For the text-containing cell, return its midpoint in [X, Y] coordinate format. 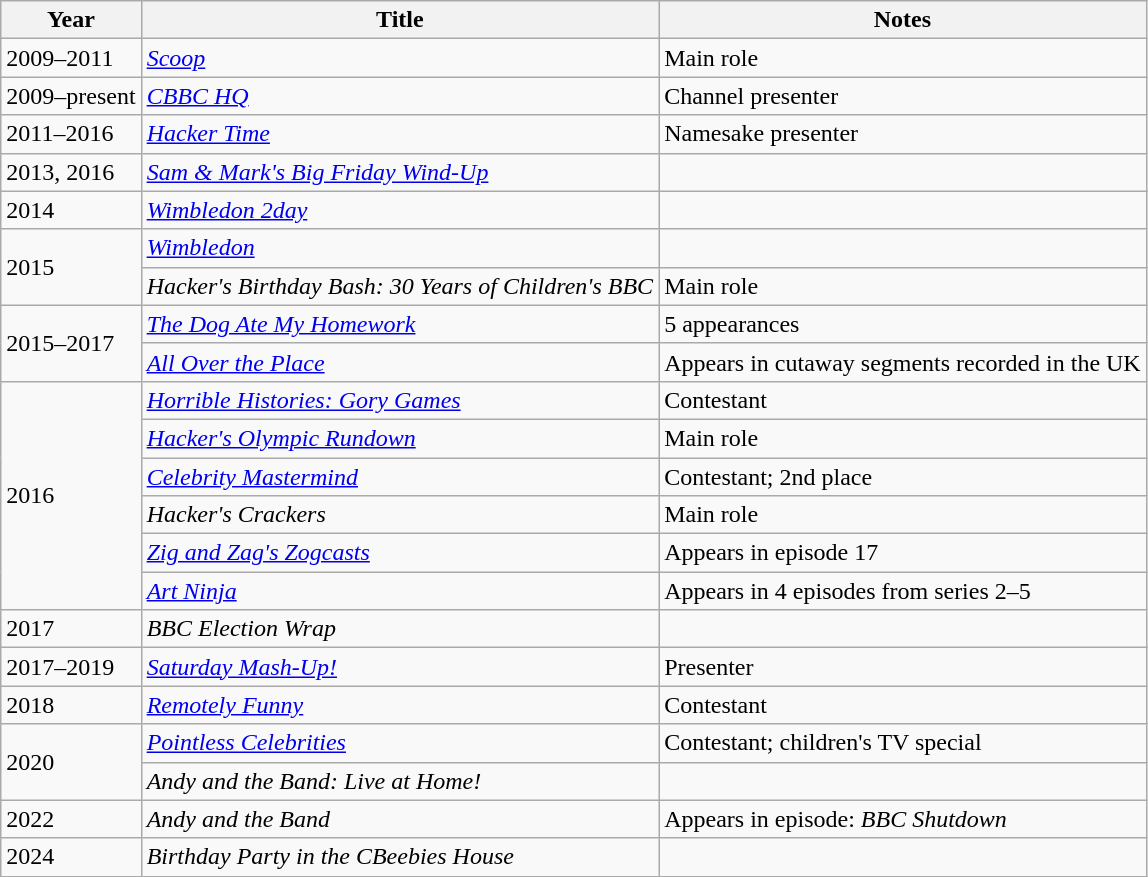
Appears in cutaway segments recorded in the UK [903, 362]
Art Ninja [400, 591]
2009–2011 [71, 58]
Appears in episode 17 [903, 553]
2009–present [71, 96]
Hacker's Crackers [400, 515]
CBBC HQ [400, 96]
All Over the Place [400, 362]
2022 [71, 819]
Hacker's Birthday Bash: 30 Years of Children's BBC [400, 286]
Andy and the Band [400, 819]
Birthday Party in the CBeebies House [400, 857]
Wimbledon [400, 248]
2014 [71, 210]
Zig and Zag's Zogcasts [400, 553]
2015 [71, 267]
Sam & Mark's Big Friday Wind-Up [400, 172]
Contestant; 2nd place [903, 477]
BBC Election Wrap [400, 629]
2020 [71, 762]
2018 [71, 705]
Contestant; children's TV special [903, 743]
Horrible Histories: Gory Games [400, 400]
2015–2017 [71, 343]
Hacker's Olympic Rundown [400, 438]
Scoop [400, 58]
Hacker Time [400, 134]
Andy and the Band: Live at Home! [400, 781]
Year [71, 20]
2024 [71, 857]
Wimbledon 2day [400, 210]
Namesake presenter [903, 134]
Notes [903, 20]
Presenter [903, 667]
Channel presenter [903, 96]
The Dog Ate My Homework [400, 324]
2016 [71, 495]
Appears in episode: BBC Shutdown [903, 819]
Pointless Celebrities [400, 743]
Celebrity Mastermind [400, 477]
2017 [71, 629]
Saturday Mash-Up! [400, 667]
Appears in 4 episodes from series 2–5 [903, 591]
5 appearances [903, 324]
Remotely Funny [400, 705]
2017–2019 [71, 667]
2013, 2016 [71, 172]
Title [400, 20]
2011–2016 [71, 134]
